Provide the (X, Y) coordinate of the cell's center where the given text is located.  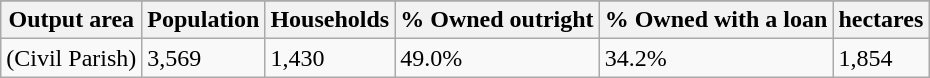
49.0% (497, 58)
34.2% (716, 58)
Households (330, 20)
% Owned outright (497, 20)
Output area (72, 20)
3,569 (204, 58)
1,430 (330, 58)
1,854 (881, 58)
Population (204, 20)
(Civil Parish) (72, 58)
hectares (881, 20)
% Owned with a loan (716, 20)
